Extract the (X, Y) coordinate from the center of the cell holding the provided text.  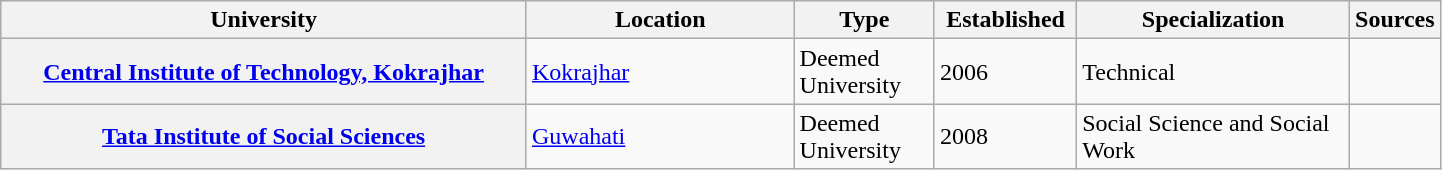
Established (1005, 20)
2008 (1005, 136)
Specialization (1214, 20)
2006 (1005, 72)
Tata Institute of Social Sciences (264, 136)
Type (864, 20)
Kokrajhar (660, 72)
Sources (1394, 20)
Central Institute of Technology, Kokrajhar (264, 72)
Technical (1214, 72)
Guwahati (660, 136)
Social Science and Social Work (1214, 136)
University (264, 20)
Location (660, 20)
